For the text-containing cell, return its midpoint in (x, y) coordinate format. 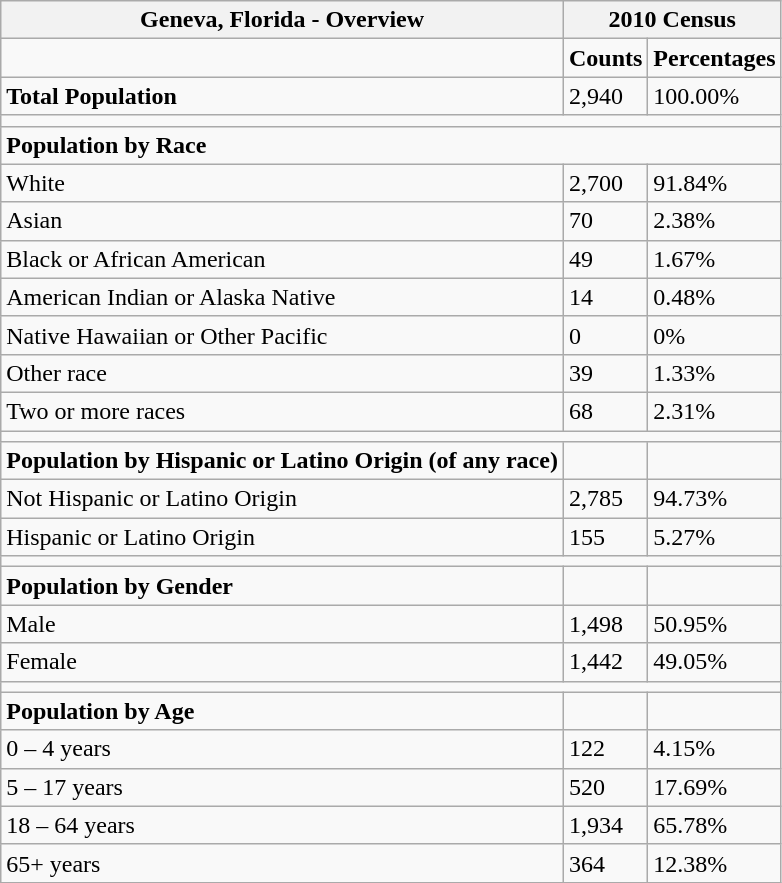
155 (605, 537)
39 (605, 373)
Population by Race (391, 145)
68 (605, 411)
Female (282, 662)
50.95% (714, 624)
Population by Age (282, 711)
Native Hawaiian or Other Pacific (282, 335)
100.00% (714, 96)
White (282, 183)
94.73% (714, 499)
Not Hispanic or Latino Origin (282, 499)
Hispanic or Latino Origin (282, 537)
Geneva, Florida - Overview (282, 20)
12.38% (714, 863)
49 (605, 259)
520 (605, 787)
122 (605, 749)
0% (714, 335)
65+ years (282, 863)
Population by Gender (282, 586)
Asian (282, 221)
4.15% (714, 749)
17.69% (714, 787)
0.48% (714, 297)
0 – 4 years (282, 749)
Counts (605, 58)
1,934 (605, 825)
2010 Census (672, 20)
Total Population (282, 96)
2.31% (714, 411)
14 (605, 297)
Two or more races (282, 411)
1,442 (605, 662)
Percentages (714, 58)
2,700 (605, 183)
5.27% (714, 537)
65.78% (714, 825)
91.84% (714, 183)
70 (605, 221)
American Indian or Alaska Native (282, 297)
364 (605, 863)
2,940 (605, 96)
Other race (282, 373)
Population by Hispanic or Latino Origin (of any race) (282, 461)
Male (282, 624)
5 – 17 years (282, 787)
0 (605, 335)
1.33% (714, 373)
18 – 64 years (282, 825)
2,785 (605, 499)
1.67% (714, 259)
2.38% (714, 221)
Black or African American (282, 259)
1,498 (605, 624)
49.05% (714, 662)
